Extract the (X, Y) coordinate from the center of the cell holding the provided text.  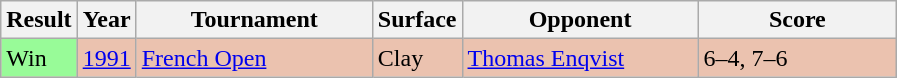
Surface (417, 20)
Result (39, 20)
Thomas Enqvist (580, 58)
6–4, 7–6 (798, 58)
Win (39, 58)
Tournament (254, 20)
Score (798, 20)
Year (106, 20)
Opponent (580, 20)
Clay (417, 58)
French Open (254, 58)
1991 (106, 58)
